Scan for the cell matching the given text and deliver its (x, y) coordinate at center. 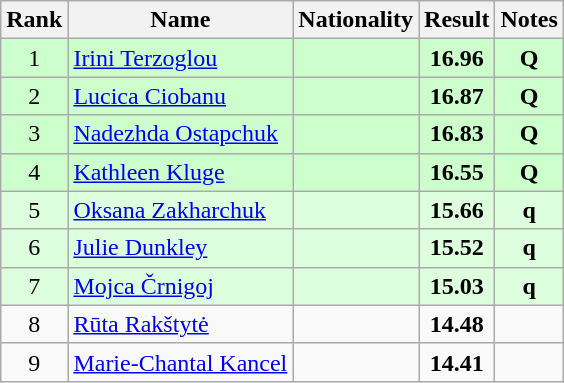
Notes (529, 20)
Oksana Zakharchuk (180, 210)
1 (34, 58)
6 (34, 248)
Marie-Chantal Kancel (180, 362)
16.83 (457, 134)
Nationality (356, 20)
Nadezhda Ostapchuk (180, 134)
16.55 (457, 172)
2 (34, 96)
14.48 (457, 324)
16.87 (457, 96)
Name (180, 20)
Julie Dunkley (180, 248)
3 (34, 134)
16.96 (457, 58)
Mojca Črnigoj (180, 286)
7 (34, 286)
9 (34, 362)
Irini Terzoglou (180, 58)
Rank (34, 20)
Lucica Ciobanu (180, 96)
Kathleen Kluge (180, 172)
8 (34, 324)
15.66 (457, 210)
Result (457, 20)
14.41 (457, 362)
5 (34, 210)
Rūta Rakštytė (180, 324)
15.52 (457, 248)
4 (34, 172)
15.03 (457, 286)
